Capture the cell that displays the provided text and extract its [x, y] central coordinate. 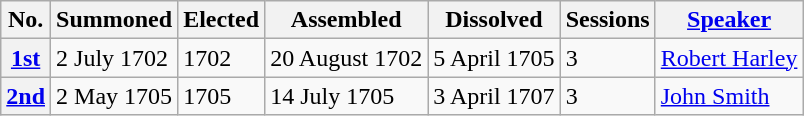
Speaker [729, 20]
John Smith [729, 96]
Dissolved [494, 20]
1702 [222, 58]
Elected [222, 20]
20 August 1702 [346, 58]
3 April 1707 [494, 96]
2nd [26, 96]
1st [26, 58]
Assembled [346, 20]
5 April 1705 [494, 58]
2 May 1705 [114, 96]
Sessions [608, 20]
2 July 1702 [114, 58]
14 July 1705 [346, 96]
Summoned [114, 20]
No. [26, 20]
Robert Harley [729, 58]
1705 [222, 96]
